From the cell containing the given text, extract its center point as [X, Y] coordinate. 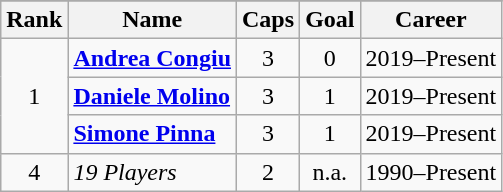
Name [152, 20]
2 [268, 172]
Rank [34, 20]
Caps [268, 20]
Andrea Congiu [152, 58]
4 [34, 172]
Daniele Molino [152, 96]
Simone Pinna [152, 134]
19 Players [152, 172]
Goal [330, 20]
Career [431, 20]
n.a. [330, 172]
1990–Present [431, 172]
0 [330, 58]
